Extract the (X, Y) coordinate from the center of the cell holding the provided text.  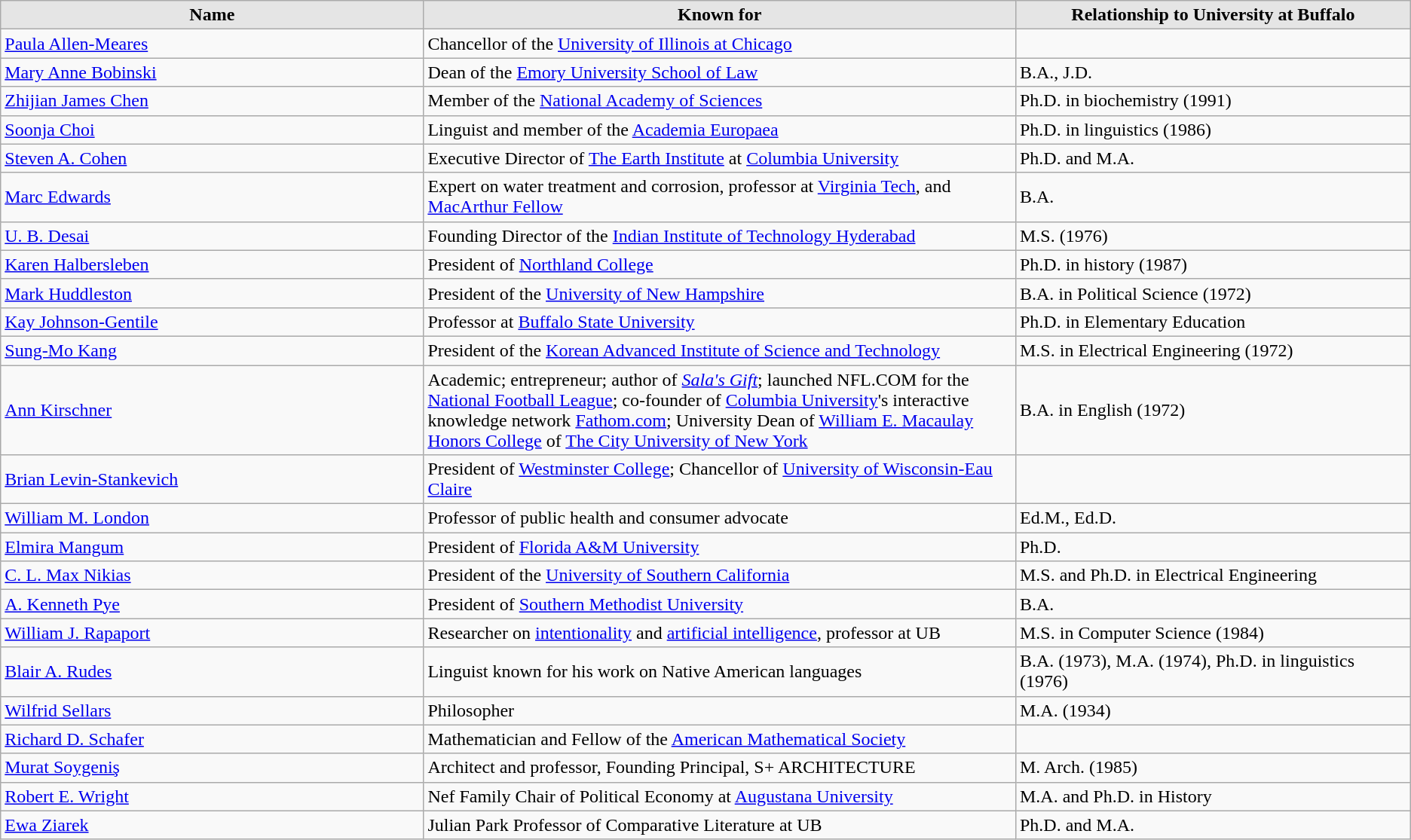
B.A., J.D. (1213, 72)
Brian Levin-Stankevich (213, 479)
Elmira Mangum (213, 547)
Robert E. Wright (213, 796)
Ph.D. in Elementary Education (1213, 322)
Zhijian James Chen (213, 101)
Ann Kirschner (213, 410)
Professor of public health and consumer advocate (720, 518)
William M. London (213, 518)
M.A. and Ph.D. in History (1213, 796)
Richard D. Schafer (213, 739)
Researcher on intentionality and artificial intelligence, professor at UB (720, 633)
Chancellor of the University of Illinois at Chicago (720, 44)
Ed.M., Ed.D. (1213, 518)
Architect and professor, Founding Principal, S+ ARCHITECTURE (720, 768)
Ph.D. in biochemistry (1991) (1213, 101)
A. Kenneth Pye (213, 604)
Karen Halbersleben (213, 264)
President of Westminster College; Chancellor of University of Wisconsin-Eau Claire (720, 479)
M.S. (1976) (1213, 236)
President of the University of Southern California (720, 576)
President of Florida A&M University (720, 547)
President of Northland College (720, 264)
Mark Huddleston (213, 293)
M.A. (1934) (1213, 710)
Linguist known for his work on Native American languages (720, 672)
Ph.D. in history (1987) (1213, 264)
William J. Rapaport (213, 633)
Executive Director of The Earth Institute at Columbia University (720, 158)
M.S. in Electrical Engineering (1972) (1213, 350)
Philosopher (720, 710)
Ph.D. in linguistics (1986) (1213, 130)
Wilfrid Sellars (213, 710)
M.S. and Ph.D. in Electrical Engineering (1213, 576)
President of the University of New Hampshire (720, 293)
Steven A. Cohen (213, 158)
Dean of the Emory University School of Law (720, 72)
Member of the National Academy of Sciences (720, 101)
M.S. in Computer Science (1984) (1213, 633)
Marc Edwards (213, 197)
President of the Korean Advanced Institute of Science and Technology (720, 350)
Blair A. Rudes (213, 672)
M. Arch. (1985) (1213, 768)
Known for (720, 15)
Nef Family Chair of Political Economy at Augustana University (720, 796)
Expert on water treatment and corrosion, professor at Virginia Tech, and MacArthur Fellow (720, 197)
Julian Park Professor of Comparative Literature at UB (720, 825)
B.A. in English (1972) (1213, 410)
President of Southern Methodist University (720, 604)
Mathematician and Fellow of the American Mathematical Society (720, 739)
U. B. Desai (213, 236)
Name (213, 15)
Soonja Choi (213, 130)
Professor at Buffalo State University (720, 322)
Paula Allen-Meares (213, 44)
Linguist and member of the Academia Europaea (720, 130)
Kay Johnson-Gentile (213, 322)
B.A. in Political Science (1972) (1213, 293)
Sung-Mo Kang (213, 350)
Mary Anne Bobinski (213, 72)
Ph.D. (1213, 547)
Murat Soygeniş (213, 768)
B.A. (1973), M.A. (1974), Ph.D. in linguistics (1976) (1213, 672)
Founding Director of the Indian Institute of Technology Hyderabad (720, 236)
C. L. Max Nikias (213, 576)
Relationship to University at Buffalo (1213, 15)
Ewa Ziarek (213, 825)
